Search for the cell housing the specified text and yield its (X, Y) center coordinate. 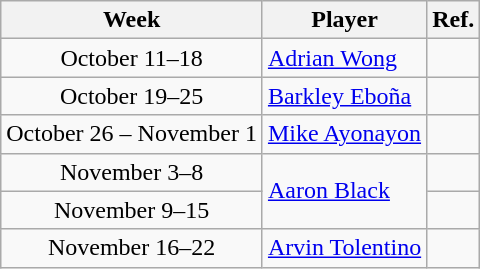
Aaron Black (344, 191)
Barkley Eboña (344, 96)
Week (132, 20)
Adrian Wong (344, 58)
November 3–8 (132, 172)
October 26 – November 1 (132, 134)
October 19–25 (132, 96)
Player (344, 20)
November 16–22 (132, 248)
November 9–15 (132, 210)
Mike Ayonayon (344, 134)
October 11–18 (132, 58)
Ref. (454, 20)
Arvin Tolentino (344, 248)
